Return [X, Y] of the center of cell containing provided text 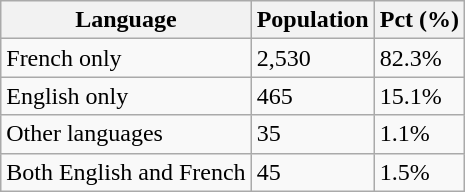
82.3% [419, 58]
Other languages [126, 134]
Population [312, 20]
Both English and French [126, 172]
2,530 [312, 58]
1.1% [419, 134]
465 [312, 96]
Pct (%) [419, 20]
1.5% [419, 172]
15.1% [419, 96]
Language [126, 20]
45 [312, 172]
French only [126, 58]
English only [126, 96]
35 [312, 134]
